Return the (x, y) coordinate for the center point of the cell that contains the specified text.  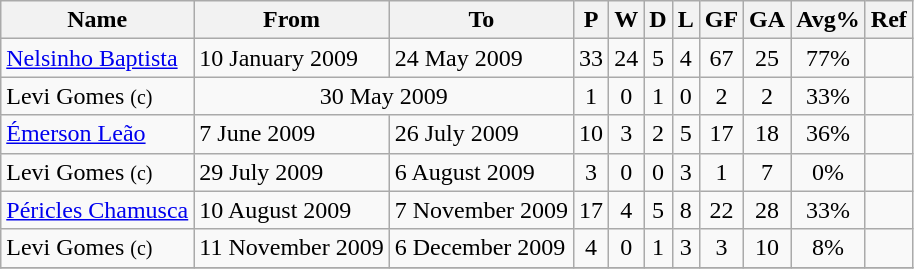
67 (721, 58)
11 November 2009 (292, 248)
GF (721, 20)
30 May 2009 (384, 96)
W (626, 20)
Avg% (828, 20)
77% (828, 58)
10 January 2009 (292, 58)
Name (98, 20)
24 (626, 58)
18 (768, 134)
6 December 2009 (481, 248)
10 August 2009 (292, 210)
25 (768, 58)
Ref (888, 20)
29 July 2009 (292, 172)
D (658, 20)
Péricles Chamusca (98, 210)
Nelsinho Baptista (98, 58)
Émerson Leão (98, 134)
To (481, 20)
26 July 2009 (481, 134)
8 (686, 210)
24 May 2009 (481, 58)
From (292, 20)
7 November 2009 (481, 210)
7 (768, 172)
P (592, 20)
0% (828, 172)
GA (768, 20)
33 (592, 58)
22 (721, 210)
36% (828, 134)
28 (768, 210)
L (686, 20)
6 August 2009 (481, 172)
8% (828, 248)
7 June 2009 (292, 134)
